Provide the [x, y] coordinate of the cell's center where the given text is located.  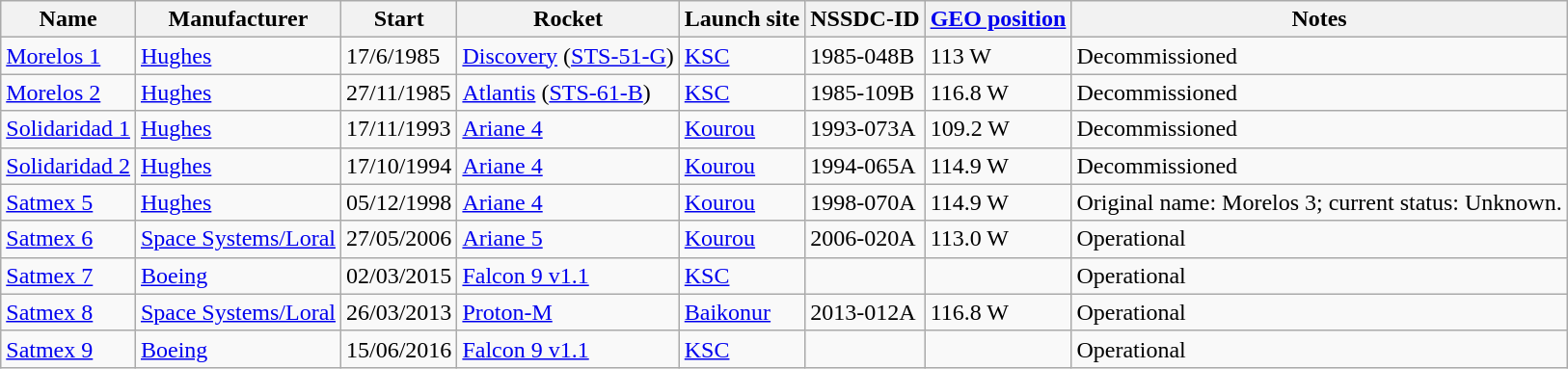
Morelos 1 [68, 56]
Discovery (STS-51-G) [568, 56]
Launch site [742, 19]
GEO position [998, 19]
17/11/1993 [398, 129]
1985-048B [865, 56]
Atlantis (STS-61-B) [568, 92]
17/6/1985 [398, 56]
27/11/1985 [398, 92]
Name [68, 19]
113.0 W [998, 239]
Baikonur [742, 312]
Satmex 6 [68, 239]
Solidaridad 2 [68, 166]
Rocket [568, 19]
15/06/2016 [398, 349]
Start [398, 19]
Proton-M [568, 312]
Satmex 5 [68, 202]
17/10/1994 [398, 166]
Morelos 2 [68, 92]
Satmex 7 [68, 276]
Ariane 5 [568, 239]
NSSDC-ID [865, 19]
1994-065A [865, 166]
113 W [998, 56]
Original name: Morelos 3; current status: Unknown. [1319, 202]
1998-070A [865, 202]
1985-109B [865, 92]
27/05/2006 [398, 239]
02/03/2015 [398, 276]
05/12/1998 [398, 202]
Notes [1319, 19]
109.2 W [998, 129]
2013-012A [865, 312]
2006-020A [865, 239]
1993-073A [865, 129]
Satmex 8 [68, 312]
Satmex 9 [68, 349]
Solidaridad 1 [68, 129]
26/03/2013 [398, 312]
Manufacturer [237, 19]
